Locate the cell with the specified text and output its (X, Y) center coordinate. 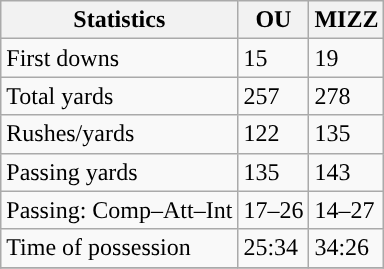
MIZZ (346, 20)
143 (346, 172)
278 (346, 96)
34:26 (346, 248)
25:34 (274, 248)
257 (274, 96)
19 (346, 58)
Rushes/yards (120, 134)
Statistics (120, 20)
First downs (120, 58)
15 (274, 58)
122 (274, 134)
14–27 (346, 210)
17–26 (274, 210)
Time of possession (120, 248)
OU (274, 20)
Passing yards (120, 172)
Total yards (120, 96)
Passing: Comp–Att–Int (120, 210)
